Extract the [x, y] coordinate from the center of the cell holding the provided text.  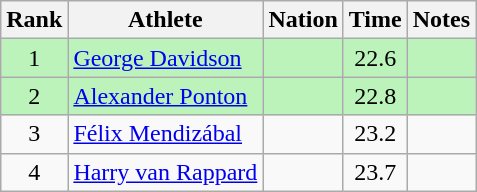
22.8 [375, 96]
Nation [303, 20]
Athlete [166, 20]
23.2 [375, 134]
4 [34, 172]
Rank [34, 20]
1 [34, 58]
Harry van Rappard [166, 172]
George Davidson [166, 58]
3 [34, 134]
Notes [441, 20]
23.7 [375, 172]
Time [375, 20]
Félix Mendizábal [166, 134]
Alexander Ponton [166, 96]
2 [34, 96]
22.6 [375, 58]
